Extract the [x, y] coordinate from the center of the cell holding the provided text.  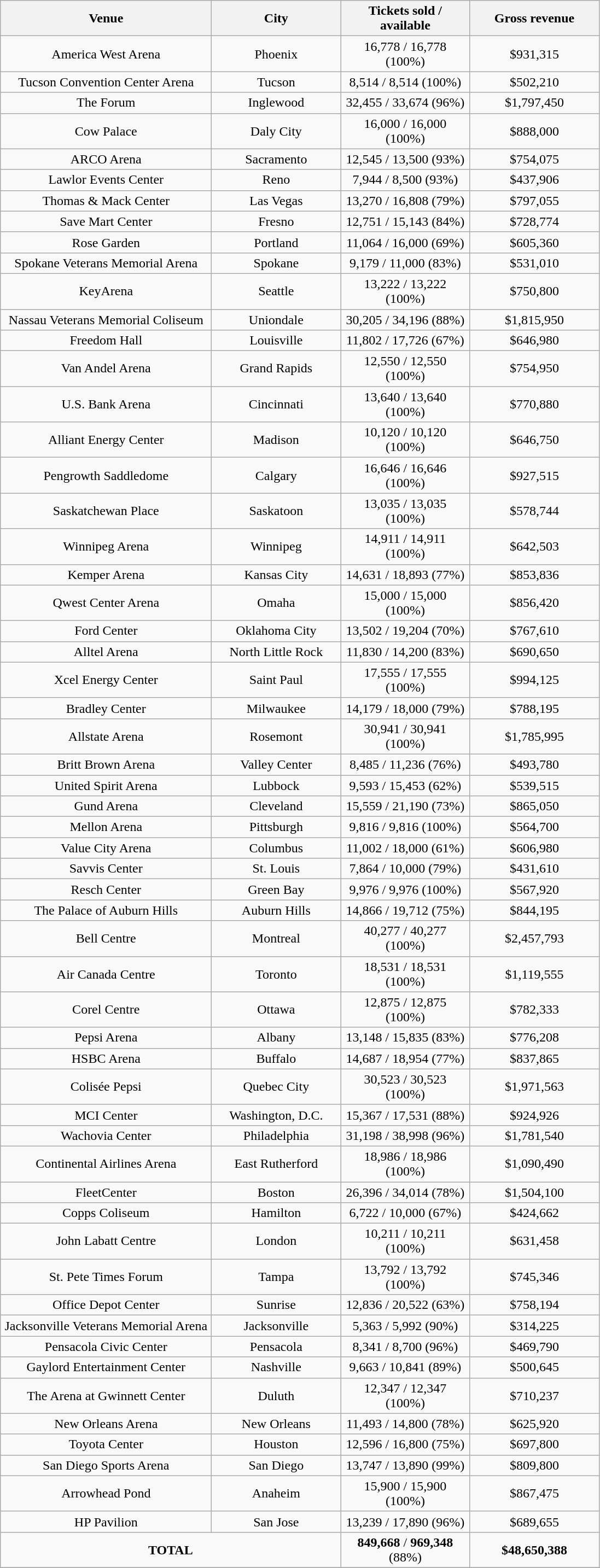
$578,744 [534, 511]
$1,781,540 [534, 1136]
Milwaukee [276, 708]
Uniondale [276, 320]
$758,194 [534, 1305]
6,722 / 10,000 (67%) [405, 1213]
$1,971,563 [534, 1087]
Tickets sold / available [405, 19]
John Labatt Centre [106, 1241]
11,064 / 16,000 (69%) [405, 242]
TOTAL [171, 1549]
$710,237 [534, 1395]
Alliant Energy Center [106, 440]
Pepsi Arena [106, 1038]
Xcel Energy Center [106, 680]
$605,360 [534, 242]
13,792 / 13,792 (100%) [405, 1277]
Spokane Veterans Memorial Arena [106, 263]
San Diego Sports Arena [106, 1465]
Green Bay [276, 890]
United Spirit Arena [106, 786]
Auburn Hills [276, 910]
Louisville [276, 341]
$745,346 [534, 1277]
Venue [106, 19]
9,179 / 11,000 (83%) [405, 263]
12,550 / 12,550 (100%) [405, 368]
8,485 / 11,236 (76%) [405, 764]
15,900 / 15,900 (100%) [405, 1494]
Phoenix [276, 54]
Allstate Arena [106, 736]
$782,333 [534, 1009]
Arrowhead Pond [106, 1494]
The Palace of Auburn Hills [106, 910]
Fresno [276, 221]
$493,780 [534, 764]
$431,610 [534, 869]
Kansas City [276, 575]
$750,800 [534, 291]
Tucson [276, 82]
7,864 / 10,000 (79%) [405, 869]
$867,475 [534, 1494]
Quebec City [276, 1087]
Boston [276, 1192]
Gross revenue [534, 19]
$531,010 [534, 263]
12,836 / 20,522 (63%) [405, 1305]
Sunrise [276, 1305]
Columbus [276, 848]
Pensacola [276, 1347]
Lawlor Events Center [106, 180]
Rose Garden [106, 242]
Montreal [276, 938]
Resch Center [106, 890]
$728,774 [534, 221]
5,363 / 5,992 (90%) [405, 1326]
Bell Centre [106, 938]
Cow Palace [106, 131]
10,120 / 10,120 (100%) [405, 440]
$1,504,100 [534, 1192]
$689,655 [534, 1522]
Winnipeg Arena [106, 547]
$567,920 [534, 890]
Tucson Convention Center Arena [106, 82]
City [276, 19]
12,545 / 13,500 (93%) [405, 159]
13,239 / 17,890 (96%) [405, 1522]
12,347 / 12,347 (100%) [405, 1395]
11,830 / 14,200 (83%) [405, 652]
16,000 / 16,000 (100%) [405, 131]
13,640 / 13,640 (100%) [405, 405]
$646,750 [534, 440]
9,593 / 15,453 (62%) [405, 786]
Corel Centre [106, 1009]
32,455 / 33,674 (96%) [405, 103]
849,668 / 969,348 (88%) [405, 1549]
Winnipeg [276, 547]
$642,503 [534, 547]
Daly City [276, 131]
14,866 / 19,712 (75%) [405, 910]
North Little Rock [276, 652]
26,396 / 34,014 (78%) [405, 1192]
$888,000 [534, 131]
40,277 / 40,277 (100%) [405, 938]
11,802 / 17,726 (67%) [405, 341]
8,514 / 8,514 (100%) [405, 82]
$776,208 [534, 1038]
16,778 / 16,778 (100%) [405, 54]
KeyArena [106, 291]
$927,515 [534, 476]
Nassau Veterans Memorial Coliseum [106, 320]
Toyota Center [106, 1444]
Saskatchewan Place [106, 511]
Nashville [276, 1367]
15,559 / 21,190 (73%) [405, 806]
Bradley Center [106, 708]
16,646 / 16,646 (100%) [405, 476]
$646,980 [534, 341]
The Arena at Gwinnett Center [106, 1395]
MCI Center [106, 1115]
Office Depot Center [106, 1305]
Anaheim [276, 1494]
$1,090,490 [534, 1163]
$1,785,995 [534, 736]
Van Andel Arena [106, 368]
HSBC Arena [106, 1058]
Ford Center [106, 631]
$797,055 [534, 201]
Philadelphia [276, 1136]
Pengrowth Saddledome [106, 476]
Las Vegas [276, 201]
U.S. Bank Arena [106, 405]
San Jose [276, 1522]
$690,650 [534, 652]
Valley Center [276, 764]
Calgary [276, 476]
Britt Brown Arena [106, 764]
Jacksonville [276, 1326]
Colisée Pepsi [106, 1087]
America West Arena [106, 54]
Seattle [276, 291]
$767,610 [534, 631]
13,502 / 19,204 (70%) [405, 631]
Cleveland [276, 806]
13,270 / 16,808 (79%) [405, 201]
$2,457,793 [534, 938]
$424,662 [534, 1213]
$48,650,388 [534, 1549]
13,148 / 15,835 (83%) [405, 1038]
Saskatoon [276, 511]
Saint Paul [276, 680]
Spokane [276, 263]
Qwest Center Arena [106, 602]
$1,797,450 [534, 103]
$865,050 [534, 806]
$437,906 [534, 180]
Oklahoma City [276, 631]
Continental Airlines Arena [106, 1163]
17,555 / 17,555 (100%) [405, 680]
14,179 / 18,000 (79%) [405, 708]
13,747 / 13,890 (99%) [405, 1465]
Sacramento [276, 159]
30,941 / 30,941 (100%) [405, 736]
$564,700 [534, 827]
Save Mart Center [106, 221]
Freedom Hall [106, 341]
Air Canada Centre [106, 974]
San Diego [276, 1465]
12,596 / 16,800 (75%) [405, 1444]
$1,815,950 [534, 320]
Thomas & Mack Center [106, 201]
East Rutherford [276, 1163]
Kemper Arena [106, 575]
Value City Arena [106, 848]
$314,225 [534, 1326]
30,523 / 30,523 (100%) [405, 1087]
$697,800 [534, 1444]
Rosemont [276, 736]
$1,119,555 [534, 974]
Gaylord Entertainment Center [106, 1367]
Tampa [276, 1277]
Alltel Arena [106, 652]
FleetCenter [106, 1192]
Toronto [276, 974]
Jacksonville Veterans Memorial Arena [106, 1326]
11,493 / 14,800 (78%) [405, 1424]
13,222 / 13,222 (100%) [405, 291]
Omaha [276, 602]
7,944 / 8,500 (93%) [405, 180]
Grand Rapids [276, 368]
$754,075 [534, 159]
The Forum [106, 103]
Gund Arena [106, 806]
ARCO Arena [106, 159]
Savvis Center [106, 869]
Pittsburgh [276, 827]
$931,315 [534, 54]
$631,458 [534, 1241]
$500,645 [534, 1367]
$924,926 [534, 1115]
New Orleans [276, 1424]
Duluth [276, 1395]
$539,515 [534, 786]
$770,880 [534, 405]
$994,125 [534, 680]
$856,420 [534, 602]
9,663 / 10,841 (89%) [405, 1367]
Mellon Arena [106, 827]
14,911 / 14,911 (100%) [405, 547]
$809,800 [534, 1465]
30,205 / 34,196 (88%) [405, 320]
Albany [276, 1038]
Houston [276, 1444]
12,751 / 15,143 (84%) [405, 221]
$754,950 [534, 368]
Wachovia Center [106, 1136]
11,002 / 18,000 (61%) [405, 848]
18,531 / 18,531 (100%) [405, 974]
Copps Coliseum [106, 1213]
$844,195 [534, 910]
15,367 / 17,531 (88%) [405, 1115]
Buffalo [276, 1058]
Pensacola Civic Center [106, 1347]
$606,980 [534, 848]
St. Louis [276, 869]
Cincinnati [276, 405]
14,631 / 18,893 (77%) [405, 575]
Madison [276, 440]
London [276, 1241]
St. Pete Times Forum [106, 1277]
9,976 / 9,976 (100%) [405, 890]
13,035 / 13,035 (100%) [405, 511]
$837,865 [534, 1058]
8,341 / 8,700 (96%) [405, 1347]
$625,920 [534, 1424]
18,986 / 18,986 (100%) [405, 1163]
Lubbock [276, 786]
10,211 / 10,211 (100%) [405, 1241]
Hamilton [276, 1213]
$502,210 [534, 82]
Ottawa [276, 1009]
Washington, D.C. [276, 1115]
9,816 / 9,816 (100%) [405, 827]
$853,836 [534, 575]
12,875 / 12,875 (100%) [405, 1009]
$469,790 [534, 1347]
Portland [276, 242]
Inglewood [276, 103]
$788,195 [534, 708]
New Orleans Arena [106, 1424]
14,687 / 18,954 (77%) [405, 1058]
Reno [276, 180]
15,000 / 15,000 (100%) [405, 602]
HP Pavilion [106, 1522]
31,198 / 38,998 (96%) [405, 1136]
